Find where the given text appears and provide that cell's center as (X, Y) coordinate. 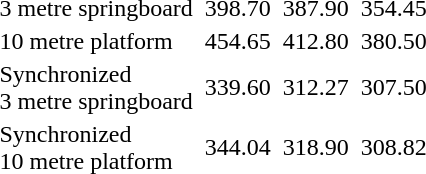
312.27 (316, 88)
339.60 (238, 88)
454.65 (238, 41)
412.80 (316, 41)
